Scan for the cell matching the given text and deliver its (x, y) coordinate at center. 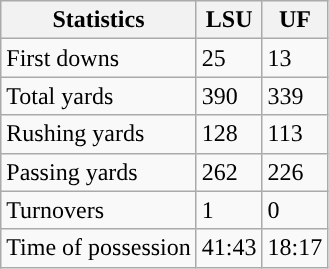
41:43 (229, 248)
Time of possession (99, 248)
Rushing yards (99, 134)
339 (295, 96)
390 (229, 96)
18:17 (295, 248)
Passing yards (99, 172)
262 (229, 172)
First downs (99, 58)
113 (295, 134)
226 (295, 172)
Turnovers (99, 210)
UF (295, 20)
Statistics (99, 20)
25 (229, 58)
13 (295, 58)
0 (295, 210)
Total yards (99, 96)
LSU (229, 20)
128 (229, 134)
1 (229, 210)
